Search for the cell housing the specified text and yield its [X, Y] center coordinate. 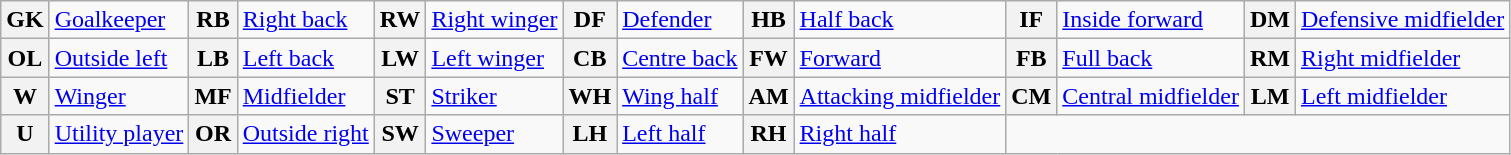
LM [1270, 96]
Right back [306, 20]
CB [590, 58]
FW [768, 58]
LW [400, 58]
MF [213, 96]
SW [400, 134]
W [25, 96]
AM [768, 96]
ST [400, 96]
Half back [900, 20]
Left midfielder [1402, 96]
HB [768, 20]
RW [400, 20]
LB [213, 58]
Outside right [306, 134]
Outside left [119, 58]
Central midfielder [1151, 96]
IF [1032, 20]
LH [590, 134]
Forward [900, 58]
Centre back [680, 58]
CM [1032, 96]
RH [768, 134]
Midfielder [306, 96]
Full back [1151, 58]
U [25, 134]
Striker [494, 96]
Utility player [119, 134]
Sweeper [494, 134]
Wing half [680, 96]
Right half [900, 134]
DM [1270, 20]
Defensive midfielder [1402, 20]
DF [590, 20]
WH [590, 96]
OR [213, 134]
Attacking midfielder [900, 96]
Defender [680, 20]
Left back [306, 58]
Inside forward [1151, 20]
OL [25, 58]
Winger [119, 96]
Left winger [494, 58]
Goalkeeper [119, 20]
Left half [680, 134]
FB [1032, 58]
GK [25, 20]
Right winger [494, 20]
Right midfielder [1402, 58]
RB [213, 20]
RM [1270, 58]
